Identify which cell holds the provided text, then report its [x, y] central coordinate. 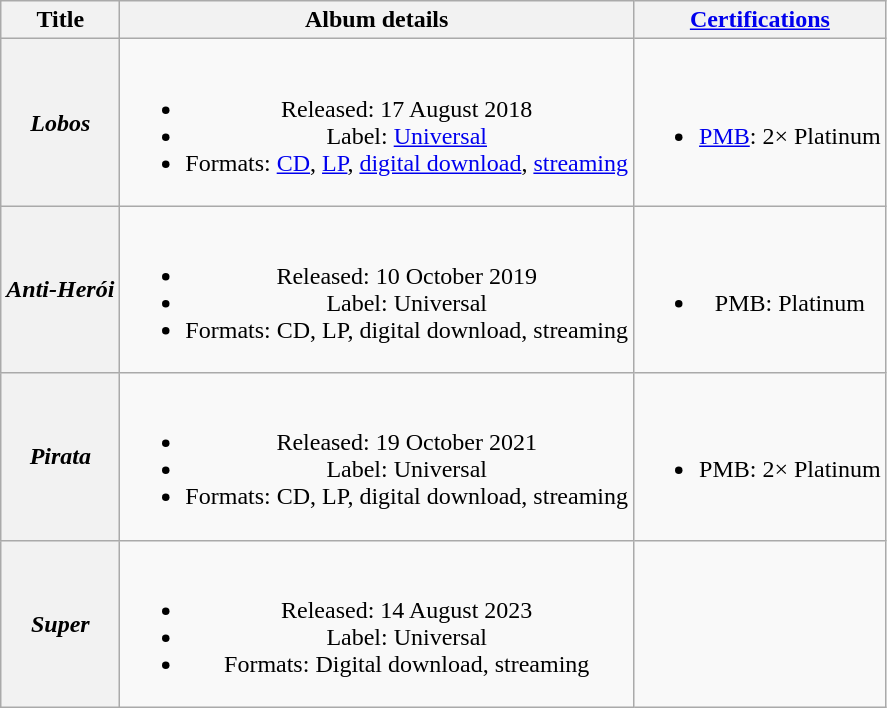
PMB: Platinum [760, 290]
Anti-Herói [60, 290]
Album details [377, 20]
Lobos [60, 122]
Released: 17 August 2018Label: UniversalFormats: CD, LP, digital download, streaming [377, 122]
Title [60, 20]
Released: 19 October 2021Label: UniversalFormats: CD, LP, digital download, streaming [377, 456]
Pirata [60, 456]
Super [60, 624]
Released: 14 August 2023Label: UniversalFormats: Digital download, streaming [377, 624]
Certifications [760, 20]
Released: 10 October 2019Label: UniversalFormats: CD, LP, digital download, streaming [377, 290]
